Find where the given text appears and provide that cell's center as [X, Y] coordinate. 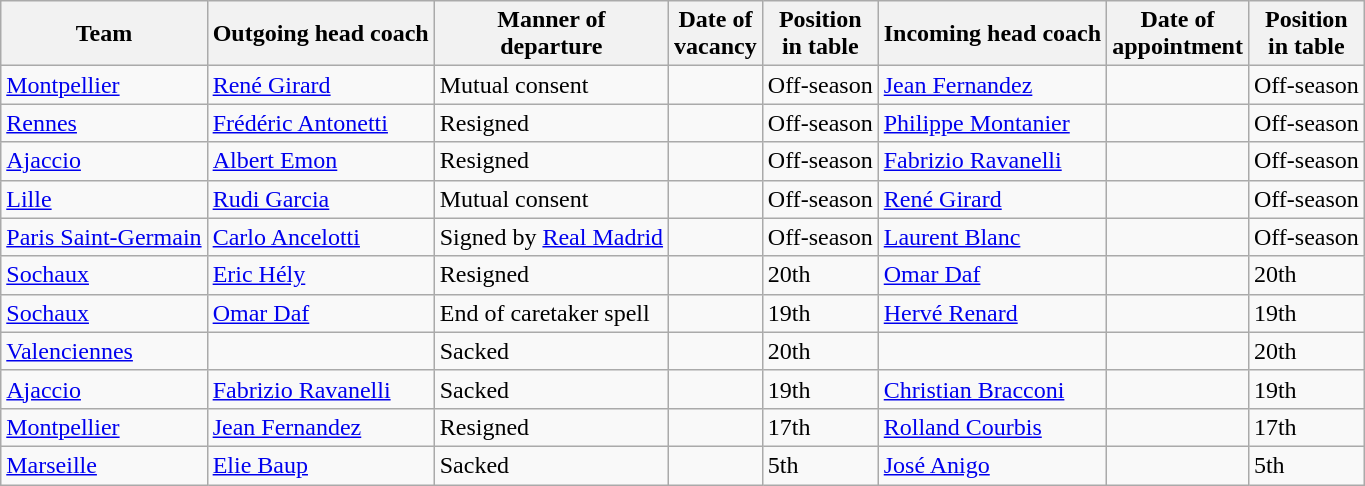
Valenciennes [104, 351]
Team [104, 34]
Date ofappointment [1178, 34]
Rudi Garcia [320, 199]
Marseille [104, 465]
Manner ofdeparture [551, 34]
Christian Bracconi [992, 389]
Philippe Montanier [992, 123]
Eric Hély [320, 275]
Lille [104, 199]
Outgoing head coach [320, 34]
Incoming head coach [992, 34]
Signed by Real Madrid [551, 237]
Carlo Ancelotti [320, 237]
Laurent Blanc [992, 237]
Albert Emon [320, 161]
Rennes [104, 123]
End of caretaker spell [551, 313]
Frédéric Antonetti [320, 123]
Date ofvacancy [716, 34]
Paris Saint-Germain [104, 237]
Rolland Courbis [992, 427]
Hervé Renard [992, 313]
José Anigo [992, 465]
Elie Baup [320, 465]
